Identify which cell holds the provided text, then report its [x, y] central coordinate. 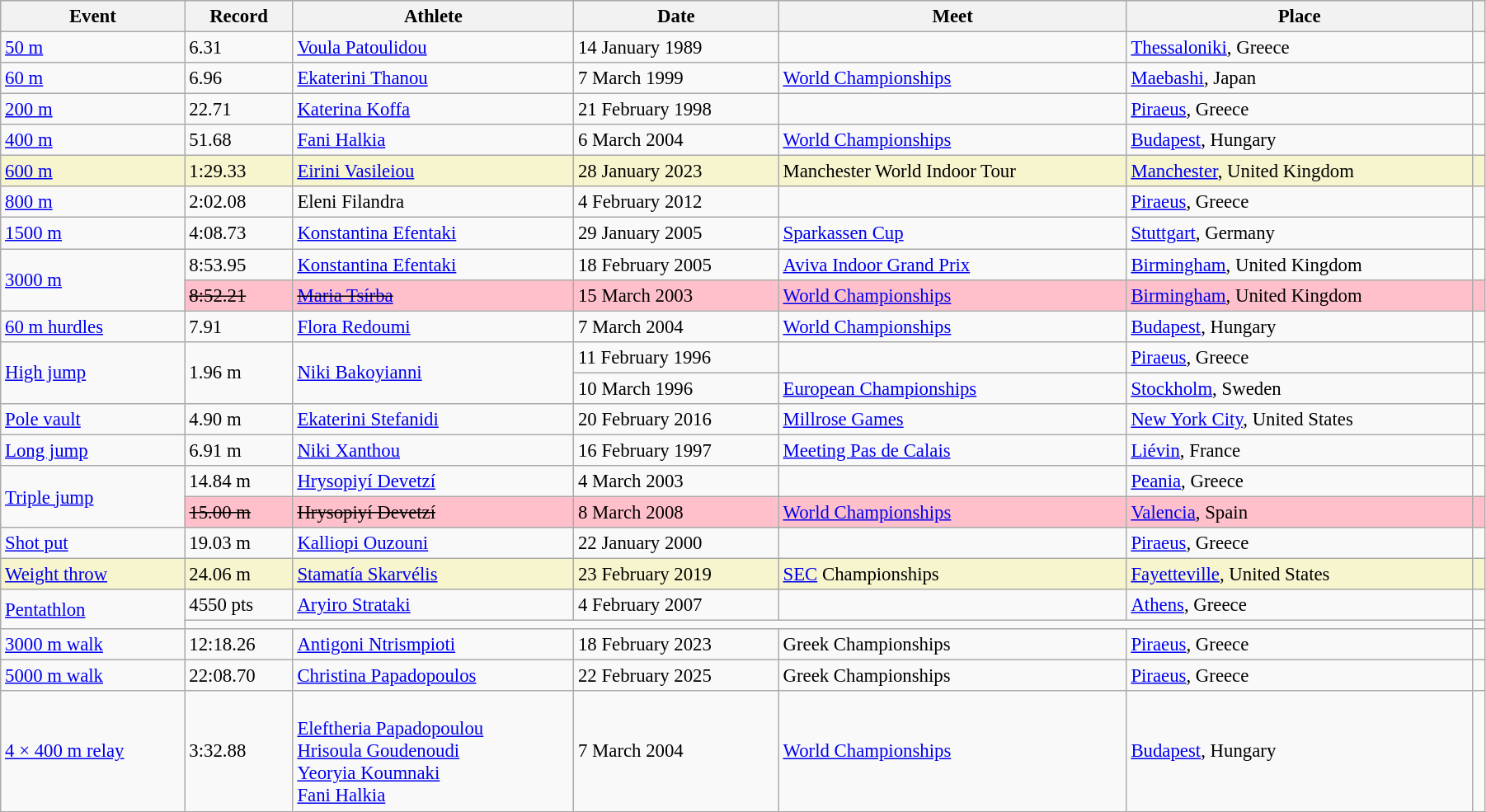
Pentathlon [92, 609]
4 February 2012 [676, 202]
18 February 2005 [676, 265]
4550 pts [239, 605]
22.71 [239, 110]
12:18.26 [239, 645]
Thessaloniki, Greece [1300, 48]
50 m [92, 48]
1500 m [92, 233]
High jump [92, 373]
5000 m walk [92, 676]
28 January 2023 [676, 171]
Kalliopi Ouzouni [434, 543]
Sparkassen Cup [952, 233]
Eleftheria PapadopoulouHrisoula GoudenoudiYeoryia KoumnakiFani Halkia [434, 752]
Pole vault [92, 420]
Antigoni Ntrismpioti [434, 645]
Athlete [434, 16]
8:53.95 [239, 265]
Shot put [92, 543]
23 February 2019 [676, 575]
51.68 [239, 140]
Place [1300, 16]
Manchester, United Kingdom [1300, 171]
600 m [92, 171]
Ekaterini Thanou [434, 78]
4 × 400 m relay [92, 752]
Aryiro Strataki [434, 605]
4.90 m [239, 420]
200 m [92, 110]
7 March 1999 [676, 78]
22 February 2025 [676, 676]
Katerina Koffa [434, 110]
1.96 m [239, 373]
Valencia, Spain [1300, 512]
Athens, Greece [1300, 605]
Peania, Greece [1300, 481]
15 March 2003 [676, 295]
Maria Tsírba [434, 295]
20 February 2016 [676, 420]
24.06 m [239, 575]
18 February 2023 [676, 645]
3:32.88 [239, 752]
19.03 m [239, 543]
8:52.21 [239, 295]
22:08.70 [239, 676]
Liévin, France [1300, 450]
European Championships [952, 388]
Fani Halkia [434, 140]
6.91 m [239, 450]
Ekaterini Stefanidi [434, 420]
Stuttgart, Germany [1300, 233]
Aviva Indoor Grand Prix [952, 265]
Manchester World Indoor Tour [952, 171]
New York City, United States [1300, 420]
8 March 2008 [676, 512]
Fayetteville, United States [1300, 575]
1:29.33 [239, 171]
800 m [92, 202]
3000 m walk [92, 645]
Date [676, 16]
Record [239, 16]
14.84 m [239, 481]
Event [92, 16]
7.91 [239, 326]
4 February 2007 [676, 605]
Eleni Filandra [434, 202]
400 m [92, 140]
6.31 [239, 48]
Niki Bakoyianni [434, 373]
21 February 1998 [676, 110]
6 March 2004 [676, 140]
22 January 2000 [676, 543]
4 March 2003 [676, 481]
Maebashi, Japan [1300, 78]
Long jump [92, 450]
Millrose Games [952, 420]
29 January 2005 [676, 233]
Eirini Vasileiou [434, 171]
Stockholm, Sweden [1300, 388]
2:02.08 [239, 202]
3000 m [92, 280]
Voula Patoulidou [434, 48]
10 March 1996 [676, 388]
Meet [952, 16]
Meeting Pas de Calais [952, 450]
Triple jump [92, 496]
Stamatía Skarvélis [434, 575]
Flora Redoumi [434, 326]
Niki Xanthou [434, 450]
15.00 m [239, 512]
Weight throw [92, 575]
60 m hurdles [92, 326]
4:08.73 [239, 233]
SEC Championships [952, 575]
16 February 1997 [676, 450]
6.96 [239, 78]
60 m [92, 78]
11 February 1996 [676, 357]
14 January 1989 [676, 48]
Christina Papadopoulos [434, 676]
